Output the [X, Y] coordinate of the center of the cell containing the given text.  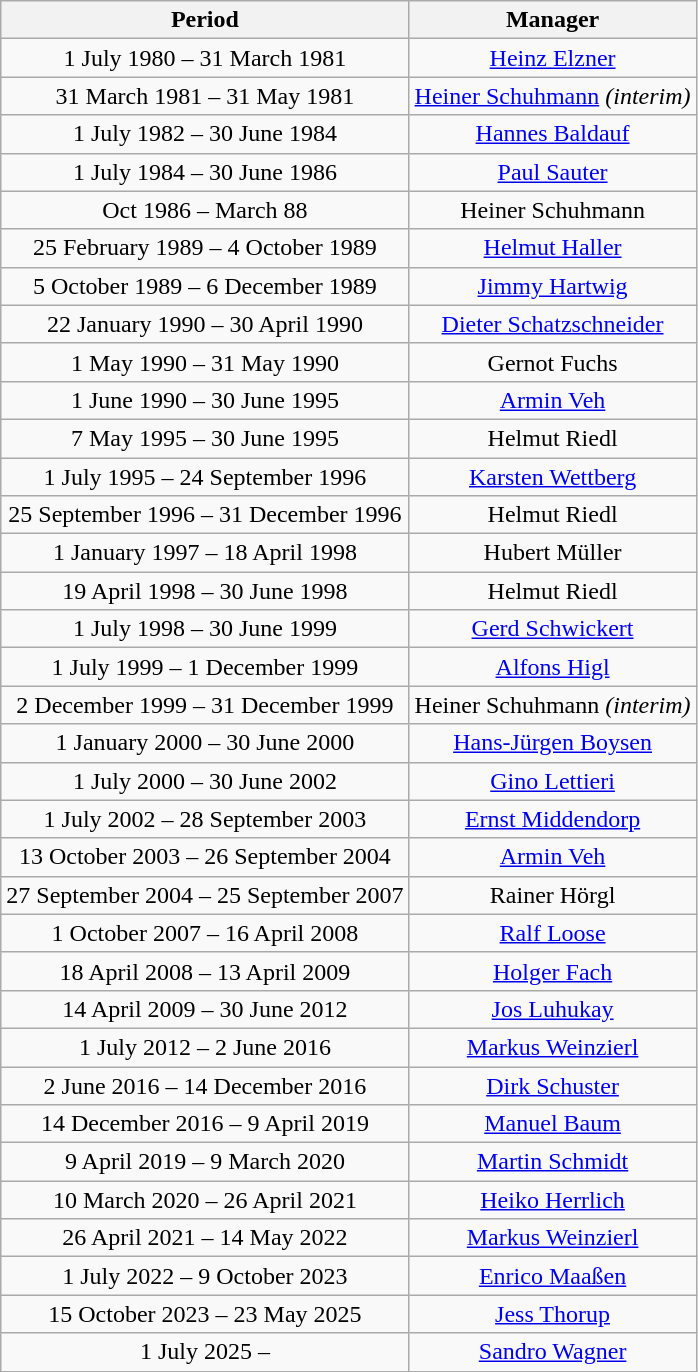
Heiner Schuhmann [552, 210]
31 March 1981 – 31 May 1981 [205, 96]
25 February 1989 – 4 October 1989 [205, 248]
Hannes Baldauf [552, 134]
Hubert Müller [552, 553]
1 July 1982 – 30 June 1984 [205, 134]
Gerd Schwickert [552, 629]
1 July 2012 – 2 June 2016 [205, 1047]
Gino Lettieri [552, 781]
1 January 1997 – 18 April 1998 [205, 553]
18 April 2008 – 13 April 2009 [205, 971]
1 July 2025 – [205, 1352]
Dirk Schuster [552, 1085]
14 December 2016 – 9 April 2019 [205, 1124]
1 July 1984 – 30 June 1986 [205, 172]
7 May 1995 – 30 June 1995 [205, 438]
1 July 2000 – 30 June 2002 [205, 781]
Gernot Fuchs [552, 362]
Karsten Wettberg [552, 477]
1 June 1990 – 30 June 1995 [205, 400]
25 September 1996 – 31 December 1996 [205, 515]
Helmut Haller [552, 248]
26 April 2021 – 14 May 2022 [205, 1238]
Hans-Jürgen Boysen [552, 743]
Manager [552, 20]
Oct 1986 – March 88 [205, 210]
Heiko Herrlich [552, 1200]
2 December 1999 – 31 December 1999 [205, 705]
Dieter Schatzschneider [552, 324]
Enrico Maaßen [552, 1276]
Paul Sauter [552, 172]
Ralf Loose [552, 933]
19 April 1998 – 30 June 1998 [205, 591]
9 April 2019 – 9 March 2020 [205, 1162]
1 July 2022 – 9 October 2023 [205, 1276]
Rainer Hörgl [552, 895]
Manuel Baum [552, 1124]
Holger Fach [552, 971]
Jos Luhukay [552, 1009]
1 July 2002 – 28 September 2003 [205, 819]
Jess Thorup [552, 1314]
Martin Schmidt [552, 1162]
14 April 2009 – 30 June 2012 [205, 1009]
Alfons Higl [552, 667]
Period [205, 20]
1 July 1998 – 30 June 1999 [205, 629]
27 September 2004 – 25 September 2007 [205, 895]
1 October 2007 – 16 April 2008 [205, 933]
1 May 1990 – 31 May 1990 [205, 362]
1 July 1999 – 1 December 1999 [205, 667]
Sandro Wagner [552, 1352]
15 October 2023 – 23 May 2025 [205, 1314]
10 March 2020 – 26 April 2021 [205, 1200]
22 January 1990 – 30 April 1990 [205, 324]
1 July 1980 – 31 March 1981 [205, 58]
1 January 2000 – 30 June 2000 [205, 743]
13 October 2003 – 26 September 2004 [205, 857]
Heinz Elzner [552, 58]
2 June 2016 – 14 December 2016 [205, 1085]
Jimmy Hartwig [552, 286]
Ernst Middendorp [552, 819]
1 July 1995 – 24 September 1996 [205, 477]
5 October 1989 – 6 December 1989 [205, 286]
